Search for the cell housing the specified text and yield its (X, Y) center coordinate. 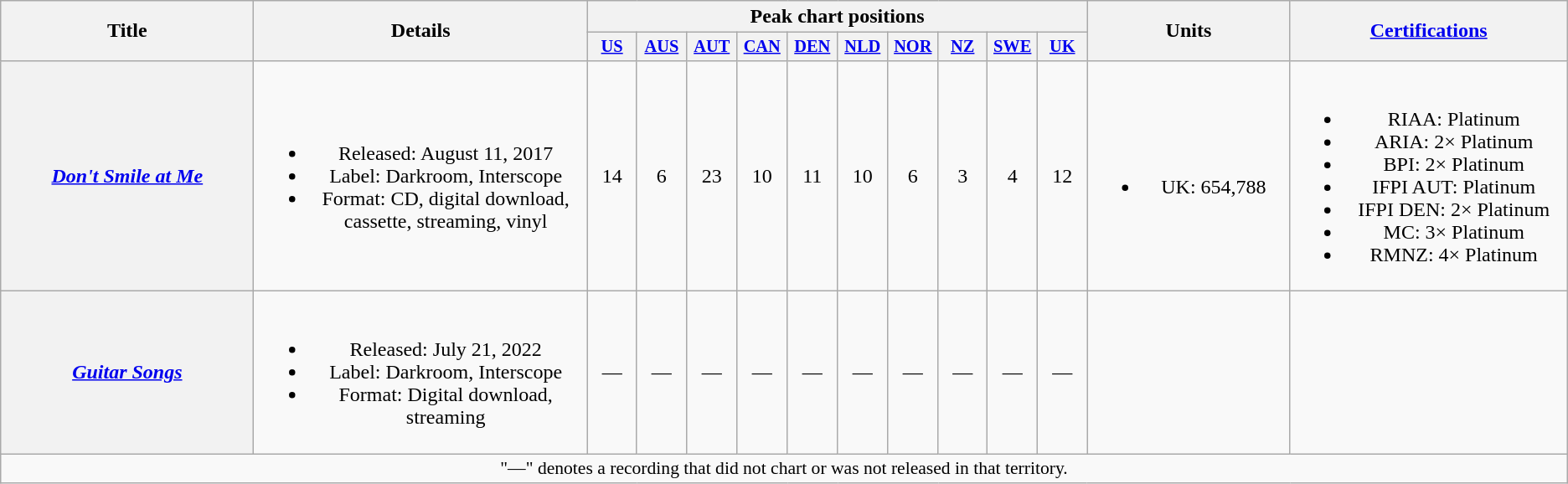
UK: 654,788 (1189, 176)
11 (812, 176)
14 (611, 176)
12 (1062, 176)
Peak chart positions (837, 17)
Released: August 11, 2017Label: Darkroom, InterscopeFormat: CD, digital download, cassette, streaming, vinyl (420, 176)
NOR (913, 47)
NZ (963, 47)
UK (1062, 47)
23 (712, 176)
4 (1013, 176)
RIAA: PlatinumARIA: 2× PlatinumBPI: 2× PlatinumIFPI AUT: PlatinumIFPI DEN: 2× PlatinumMC: 3× PlatinumRMNZ: 4× Platinum (1429, 176)
Released: July 21, 2022Label: Darkroom, InterscopeFormat: Digital download, streaming (420, 373)
AUT (712, 47)
Title (127, 31)
CAN (762, 47)
AUS (662, 47)
Details (420, 31)
Don't Smile at Me (127, 176)
Guitar Songs (127, 373)
Certifications (1429, 31)
US (611, 47)
Units (1189, 31)
SWE (1013, 47)
3 (963, 176)
"—" denotes a recording that did not chart or was not released in that territory. (784, 469)
NLD (863, 47)
DEN (812, 47)
